Detect which cell encompasses the target text, then output its [X, Y] center coordinate. 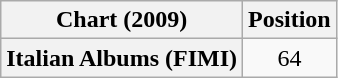
Italian Albums (FIMI) [122, 58]
64 [290, 58]
Position [290, 20]
Chart (2009) [122, 20]
